Extract the (x, y) coordinate from the center of the cell holding the provided text.  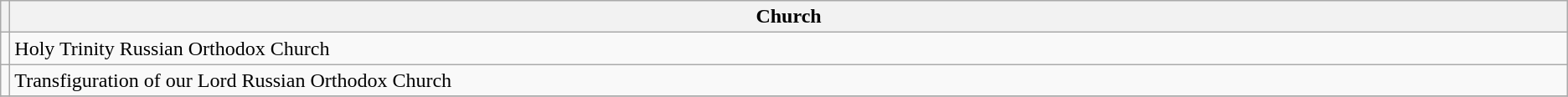
Transfiguration of our Lord Russian Orthodox Church (789, 80)
Holy Trinity Russian Orthodox Church (789, 48)
Church (789, 17)
